Find where the given text appears and provide that cell's center as (x, y) coordinate. 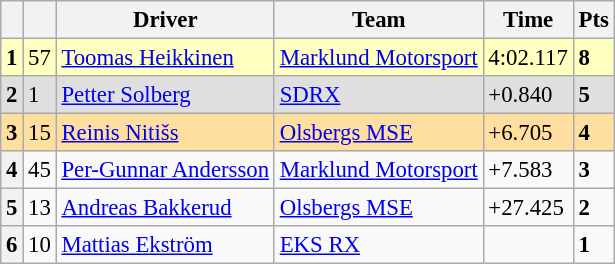
Toomas Heikkinen (165, 58)
45 (40, 170)
Team (378, 20)
8 (594, 58)
Time (528, 20)
Driver (165, 20)
Per-Gunnar Andersson (165, 170)
+7.583 (528, 170)
10 (40, 245)
+0.840 (528, 95)
Mattias Ekström (165, 245)
15 (40, 133)
Andreas Bakkerud (165, 208)
13 (40, 208)
EKS RX (378, 245)
+6.705 (528, 133)
SDRX (378, 95)
6 (12, 245)
57 (40, 58)
Pts (594, 20)
+27.425 (528, 208)
4:02.117 (528, 58)
Petter Solberg (165, 95)
Reinis Nitišs (165, 133)
